Search for the cell housing the specified text and yield its (x, y) center coordinate. 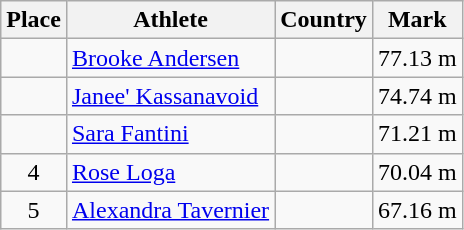
70.04 m (417, 172)
Place (34, 20)
71.21 m (417, 134)
Janee' Kassanavoid (170, 96)
Athlete (170, 20)
5 (34, 210)
77.13 m (417, 58)
Country (324, 20)
Mark (417, 20)
Rose Loga (170, 172)
4 (34, 172)
74.74 m (417, 96)
Brooke Andersen (170, 58)
67.16 m (417, 210)
Sara Fantini (170, 134)
Alexandra Tavernier (170, 210)
